Search for the cell housing the specified text and yield its (X, Y) center coordinate. 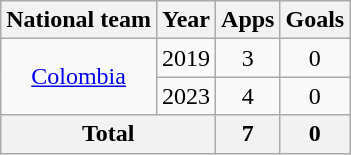
2023 (186, 96)
Apps (248, 20)
3 (248, 58)
4 (248, 96)
National team (79, 20)
7 (248, 134)
Colombia (79, 77)
Goals (315, 20)
Year (186, 20)
Total (108, 134)
2019 (186, 58)
